Find where the given text appears and provide that cell's center as (X, Y) coordinate. 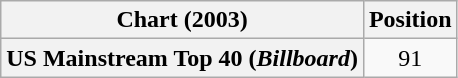
Chart (2003) (182, 20)
Position (410, 20)
91 (410, 58)
US Mainstream Top 40 (Billboard) (182, 58)
